Identify which cell holds the provided text, then report its (x, y) central coordinate. 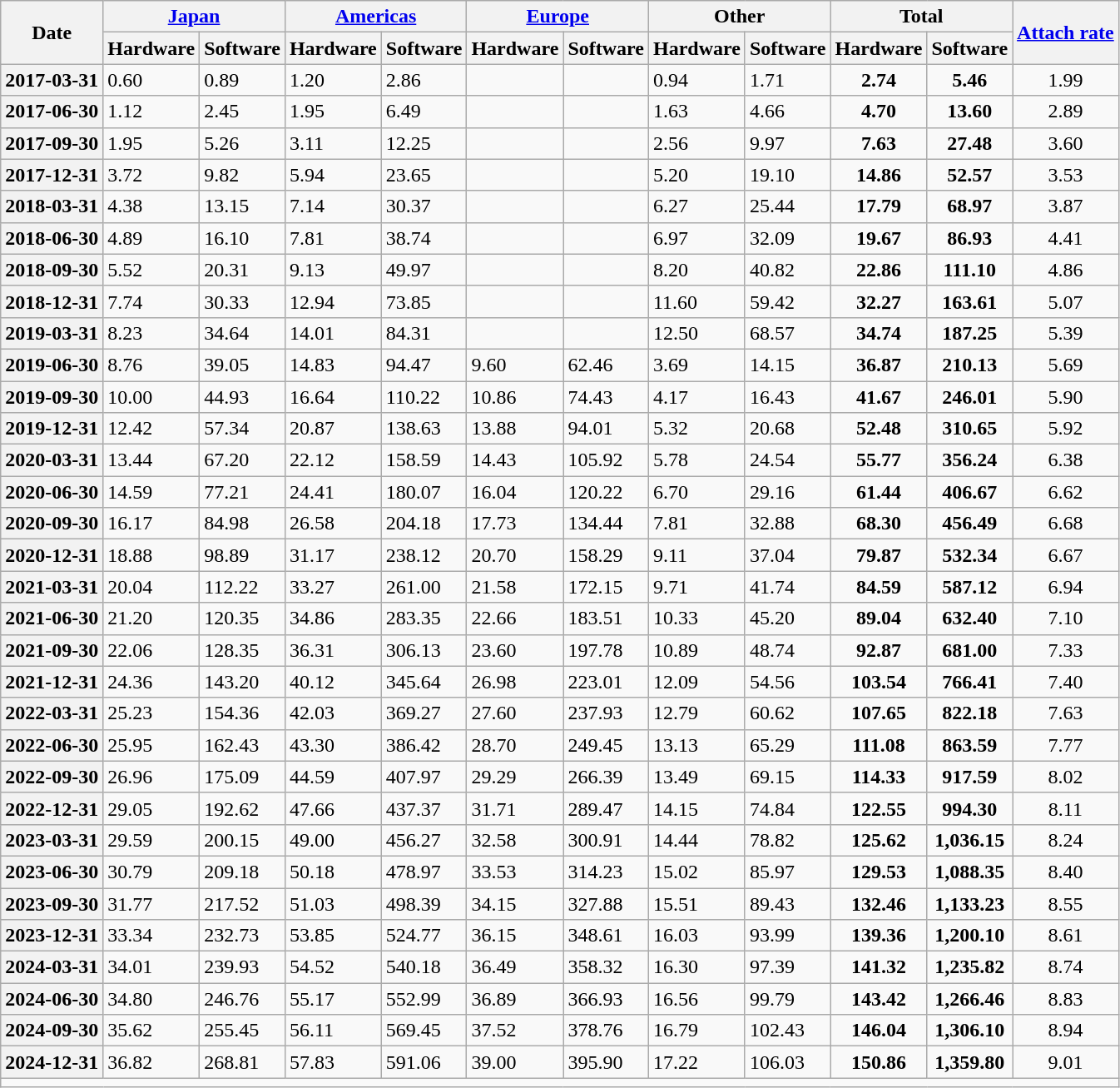
65.29 (787, 745)
9.13 (333, 270)
120.22 (606, 492)
52.48 (879, 429)
150.86 (879, 1062)
9.60 (515, 365)
6.70 (696, 492)
68.57 (787, 333)
30.37 (424, 206)
7.10 (1066, 619)
89.04 (879, 619)
478.97 (424, 872)
31.77 (151, 903)
306.13 (424, 650)
16.03 (696, 936)
54.52 (333, 967)
162.43 (243, 745)
30.33 (243, 301)
8.24 (1066, 840)
246.76 (243, 999)
2022-03-31 (52, 713)
406.67 (970, 492)
4.41 (1066, 238)
175.09 (243, 777)
13.88 (515, 429)
20.04 (151, 587)
62.46 (606, 365)
2.86 (424, 80)
4.17 (696, 397)
19.67 (879, 238)
52.57 (970, 175)
498.39 (424, 903)
0.94 (696, 80)
21.20 (151, 619)
Europe (558, 17)
587.12 (970, 587)
14.83 (333, 365)
524.77 (424, 936)
84.31 (424, 333)
125.62 (879, 840)
3.53 (1066, 175)
192.62 (243, 808)
2024-12-31 (52, 1062)
146.04 (879, 1031)
223.01 (606, 682)
9.97 (787, 143)
36.87 (879, 365)
1,036.15 (970, 840)
Japan (195, 17)
93.99 (787, 936)
2018-09-30 (52, 270)
24.54 (787, 460)
28.70 (515, 745)
6.67 (1066, 555)
13.49 (696, 777)
120.35 (243, 619)
14.59 (151, 492)
24.41 (333, 492)
6.38 (1066, 460)
6.68 (1066, 524)
12.25 (424, 143)
74.84 (787, 808)
84.98 (243, 524)
187.25 (970, 333)
15.51 (696, 903)
2.45 (243, 112)
34.86 (333, 619)
54.56 (787, 682)
37.04 (787, 555)
36.82 (151, 1062)
2018-12-31 (52, 301)
540.18 (424, 967)
22.66 (515, 619)
41.67 (879, 397)
456.27 (424, 840)
89.43 (787, 903)
2021-03-31 (52, 587)
33.53 (515, 872)
84.59 (879, 587)
138.63 (424, 429)
36.49 (515, 967)
Americas (376, 17)
92.87 (879, 650)
57.34 (243, 429)
49.00 (333, 840)
34.01 (151, 967)
437.37 (424, 808)
16.56 (696, 999)
200.15 (243, 840)
2021-06-30 (52, 619)
5.52 (151, 270)
456.49 (970, 524)
22.86 (879, 270)
255.45 (243, 1031)
68.30 (879, 524)
9.11 (696, 555)
16.30 (696, 967)
114.33 (879, 777)
8.61 (1066, 936)
10.33 (696, 619)
356.24 (970, 460)
Other (739, 17)
14.86 (879, 175)
237.93 (606, 713)
2023-06-30 (52, 872)
31.71 (515, 808)
632.40 (970, 619)
8.94 (1066, 1031)
532.34 (970, 555)
183.51 (606, 619)
47.66 (333, 808)
13.44 (151, 460)
7.77 (1066, 745)
6.27 (696, 206)
35.62 (151, 1031)
10.86 (515, 397)
369.27 (424, 713)
102.43 (787, 1031)
17.22 (696, 1062)
45.20 (787, 619)
30.79 (151, 872)
16.17 (151, 524)
23.65 (424, 175)
395.90 (606, 1062)
43.30 (333, 745)
99.79 (787, 999)
31.17 (333, 555)
5.20 (696, 175)
24.36 (151, 682)
106.03 (787, 1062)
327.88 (606, 903)
12.94 (333, 301)
310.65 (970, 429)
3.11 (333, 143)
55.17 (333, 999)
8.83 (1066, 999)
1.99 (1066, 80)
917.59 (970, 777)
23.60 (515, 650)
1.71 (787, 80)
51.03 (333, 903)
2019-12-31 (52, 429)
4.89 (151, 238)
209.18 (243, 872)
134.44 (606, 524)
61.44 (879, 492)
863.59 (970, 745)
12.09 (696, 682)
16.43 (787, 397)
2020-09-30 (52, 524)
33.34 (151, 936)
26.96 (151, 777)
261.00 (424, 587)
32.58 (515, 840)
97.39 (787, 967)
0.60 (151, 80)
107.65 (879, 713)
5.69 (1066, 365)
8.55 (1066, 903)
129.53 (879, 872)
16.79 (696, 1031)
36.31 (333, 650)
16.64 (333, 397)
2018-06-30 (52, 238)
2022-09-30 (52, 777)
2020-06-30 (52, 492)
569.45 (424, 1031)
44.59 (333, 777)
0.89 (243, 80)
39.00 (515, 1062)
7.74 (151, 301)
5.32 (696, 429)
1.12 (151, 112)
366.93 (606, 999)
139.36 (879, 936)
36.15 (515, 936)
4.70 (879, 112)
94.01 (606, 429)
60.62 (787, 713)
246.01 (970, 397)
13.13 (696, 745)
11.60 (696, 301)
9.82 (243, 175)
232.73 (243, 936)
8.11 (1066, 808)
2024-06-30 (52, 999)
7.33 (1066, 650)
8.74 (1066, 967)
2023-03-31 (52, 840)
289.47 (606, 808)
6.49 (424, 112)
34.64 (243, 333)
238.12 (424, 555)
2022-12-31 (52, 808)
8.02 (1066, 777)
2020-03-31 (52, 460)
94.47 (424, 365)
766.41 (970, 682)
3.87 (1066, 206)
69.15 (787, 777)
105.92 (606, 460)
204.18 (424, 524)
25.44 (787, 206)
314.23 (606, 872)
53.85 (333, 936)
2.56 (696, 143)
25.95 (151, 745)
20.68 (787, 429)
48.74 (787, 650)
32.27 (879, 301)
217.52 (243, 903)
2019-03-31 (52, 333)
56.11 (333, 1031)
20.87 (333, 429)
19.10 (787, 175)
2019-06-30 (52, 365)
5.94 (333, 175)
9.01 (1066, 1062)
85.97 (787, 872)
5.07 (1066, 301)
132.46 (879, 903)
9.71 (696, 587)
21.58 (515, 587)
79.87 (879, 555)
143.20 (243, 682)
3.72 (151, 175)
25.23 (151, 713)
2.89 (1066, 112)
6.62 (1066, 492)
29.05 (151, 808)
591.06 (424, 1062)
197.78 (606, 650)
3.60 (1066, 143)
34.74 (879, 333)
249.45 (606, 745)
12.79 (696, 713)
49.97 (424, 270)
681.00 (970, 650)
12.50 (696, 333)
Attach rate (1066, 32)
17.79 (879, 206)
15.02 (696, 872)
29.59 (151, 840)
1,200.10 (970, 936)
78.82 (787, 840)
2017-06-30 (52, 112)
180.07 (424, 492)
6.97 (696, 238)
2024-03-31 (52, 967)
8.20 (696, 270)
26.98 (515, 682)
27.60 (515, 713)
348.61 (606, 936)
32.09 (787, 238)
14.44 (696, 840)
2021-09-30 (52, 650)
16.04 (515, 492)
57.83 (333, 1062)
4.66 (787, 112)
44.93 (243, 397)
74.43 (606, 397)
29.29 (515, 777)
3.69 (696, 365)
112.22 (243, 587)
378.76 (606, 1031)
154.36 (243, 713)
822.18 (970, 713)
110.22 (424, 397)
2022-06-30 (52, 745)
158.59 (424, 460)
5.39 (1066, 333)
20.70 (515, 555)
32.88 (787, 524)
13.60 (970, 112)
2018-03-31 (52, 206)
8.40 (1066, 872)
386.42 (424, 745)
1,266.46 (970, 999)
1,088.35 (970, 872)
29.16 (787, 492)
2021-12-31 (52, 682)
6.94 (1066, 587)
7.14 (333, 206)
128.35 (243, 650)
Total (922, 17)
172.15 (606, 587)
1,306.10 (970, 1031)
2019-09-30 (52, 397)
13.15 (243, 206)
407.97 (424, 777)
34.80 (151, 999)
42.03 (333, 713)
10.00 (151, 397)
552.99 (424, 999)
1.20 (333, 80)
33.27 (333, 587)
73.85 (424, 301)
36.89 (515, 999)
268.81 (243, 1062)
18.88 (151, 555)
141.32 (879, 967)
2020-12-31 (52, 555)
300.91 (606, 840)
283.35 (424, 619)
34.15 (515, 903)
163.61 (970, 301)
38.74 (424, 238)
20.31 (243, 270)
4.86 (1066, 270)
345.64 (424, 682)
86.93 (970, 238)
2023-12-31 (52, 936)
14.43 (515, 460)
2.74 (879, 80)
5.46 (970, 80)
8.23 (151, 333)
122.55 (879, 808)
59.42 (787, 301)
4.38 (151, 206)
2024-09-30 (52, 1031)
10.89 (696, 650)
5.90 (1066, 397)
7.40 (1066, 682)
2017-09-30 (52, 143)
2023-09-30 (52, 903)
98.89 (243, 555)
1.63 (696, 112)
67.20 (243, 460)
55.77 (879, 460)
5.78 (696, 460)
39.05 (243, 365)
2017-03-31 (52, 80)
111.10 (970, 270)
5.26 (243, 143)
1,133.23 (970, 903)
68.97 (970, 206)
17.73 (515, 524)
40.12 (333, 682)
37.52 (515, 1031)
27.48 (970, 143)
103.54 (879, 682)
16.10 (243, 238)
22.12 (333, 460)
358.32 (606, 967)
111.08 (879, 745)
8.76 (151, 365)
158.29 (606, 555)
Date (52, 32)
239.93 (243, 967)
1,359.80 (970, 1062)
5.92 (1066, 429)
22.06 (151, 650)
994.30 (970, 808)
14.01 (333, 333)
26.58 (333, 524)
1,235.82 (970, 967)
2017-12-31 (52, 175)
143.42 (879, 999)
266.39 (606, 777)
50.18 (333, 872)
41.74 (787, 587)
40.82 (787, 270)
77.21 (243, 492)
210.13 (970, 365)
12.42 (151, 429)
